Locate the cell with the specified text and output its [X, Y] center coordinate. 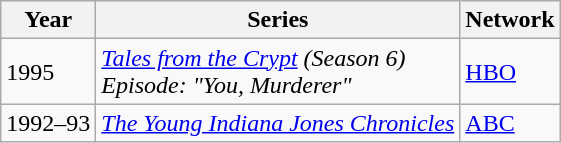
Tales from the Crypt (Season 6)Episode: "You, Murderer" [278, 72]
HBO [510, 72]
Year [48, 20]
Series [278, 20]
ABC [510, 123]
Network [510, 20]
1992–93 [48, 123]
The Young Indiana Jones Chronicles [278, 123]
1995 [48, 72]
